Output the (x, y) coordinate of the center of the cell containing the given text.  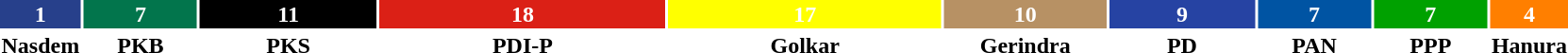
10 (1026, 14)
4 (1528, 14)
9 (1182, 14)
1 (41, 14)
18 (523, 14)
11 (289, 14)
17 (806, 14)
